Output the [x, y] coordinate of the center of the cell containing the given text.  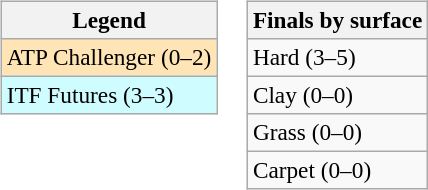
ITF Futures (3–3) [108, 95]
Grass (0–0) [337, 133]
ATP Challenger (0–2) [108, 57]
Carpet (0–0) [337, 171]
Hard (3–5) [337, 57]
Clay (0–0) [337, 95]
Finals by surface [337, 20]
Legend [108, 20]
